Extract the [x, y] coordinate from the center of the cell holding the provided text.  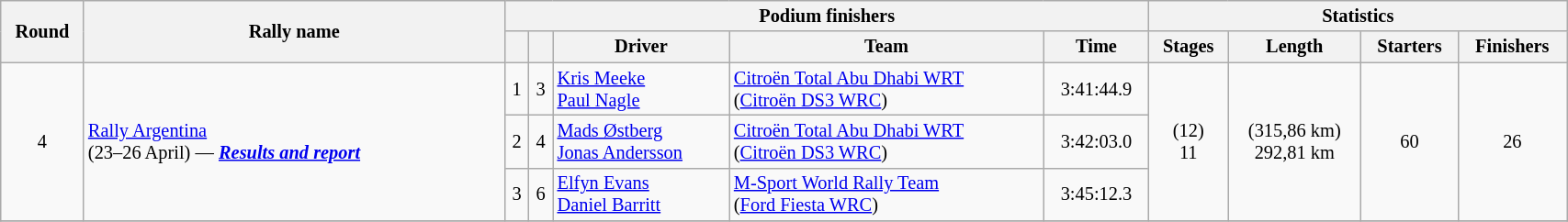
(12)11 [1189, 141]
Team [886, 47]
Round [42, 31]
Podium finishers [827, 16]
Mads Østberg Jonas Andersson [641, 141]
Starters [1409, 47]
Statistics [1358, 16]
M-Sport World Rally Team (Ford Fiesta WRC) [886, 194]
Length [1295, 47]
Elfyn Evans Daniel Barritt [641, 194]
(315,86 km)292,81 km [1295, 141]
Driver [641, 47]
Rally Argentina(23–26 April) — Results and report [294, 141]
Finishers [1512, 47]
3:45:12.3 [1097, 194]
3:42:03.0 [1097, 141]
2 [516, 141]
Rally name [294, 31]
6 [541, 194]
26 [1512, 141]
3:41:44.9 [1097, 89]
Stages [1189, 47]
1 [516, 89]
Kris Meeke Paul Nagle [641, 89]
Time [1097, 47]
60 [1409, 141]
